Locate the cell with the specified text and output its (x, y) center coordinate. 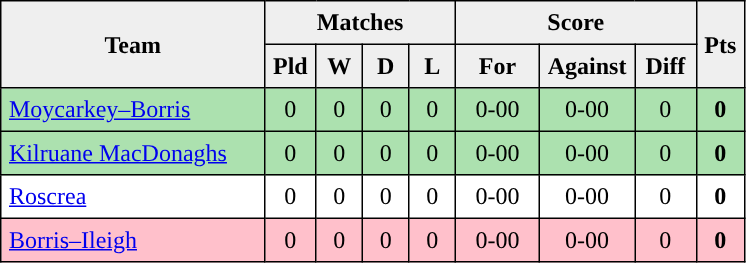
Score (576, 23)
For (497, 66)
Roscrea (133, 197)
Borris–Ileigh (133, 240)
Against (586, 66)
Matches (360, 23)
D (385, 66)
Diff (666, 66)
L (432, 66)
Moycarkey–Borris (133, 110)
Pts (720, 44)
W (339, 66)
Team (133, 44)
Pld (290, 66)
Kilruane MacDonaghs (133, 153)
